Find where the given text appears and provide that cell's center as (x, y) coordinate. 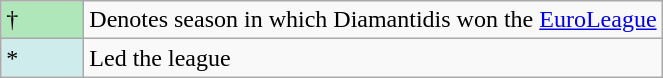
* (42, 58)
† (42, 20)
Led the league (373, 58)
Denotes season in which Diamantidis won the EuroLeague (373, 20)
